Determine the (X, Y) coordinate at the center of the cell enclosing the given text.  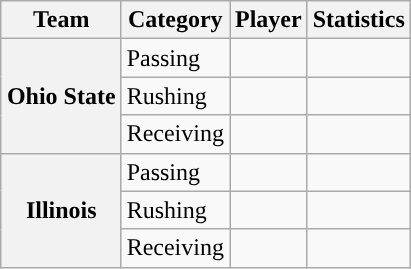
Statistics (358, 20)
Illinois (61, 210)
Ohio State (61, 96)
Category (175, 20)
Player (269, 20)
Team (61, 20)
